From the cell containing the given text, extract its center point as [x, y] coordinate. 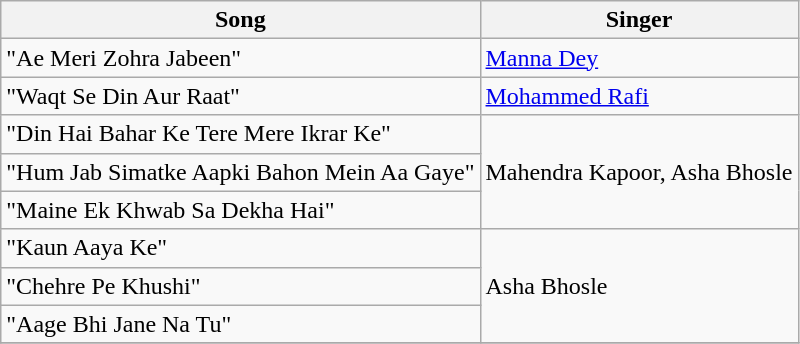
"Din Hai Bahar Ke Tere Mere Ikrar Ke" [240, 134]
Asha Bhosle [639, 286]
Singer [639, 20]
"Chehre Pe Khushi" [240, 286]
"Ae Meri Zohra Jabeen" [240, 58]
"Hum Jab Simatke Aapki Bahon Mein Aa Gaye" [240, 172]
"Aage Bhi Jane Na Tu" [240, 324]
"Waqt Se Din Aur Raat" [240, 96]
Manna Dey [639, 58]
Mahendra Kapoor, Asha Bhosle [639, 172]
Song [240, 20]
"Maine Ek Khwab Sa Dekha Hai" [240, 210]
"Kaun Aaya Ke" [240, 248]
Mohammed Rafi [639, 96]
